Find where the given text appears and provide that cell's center as (x, y) coordinate. 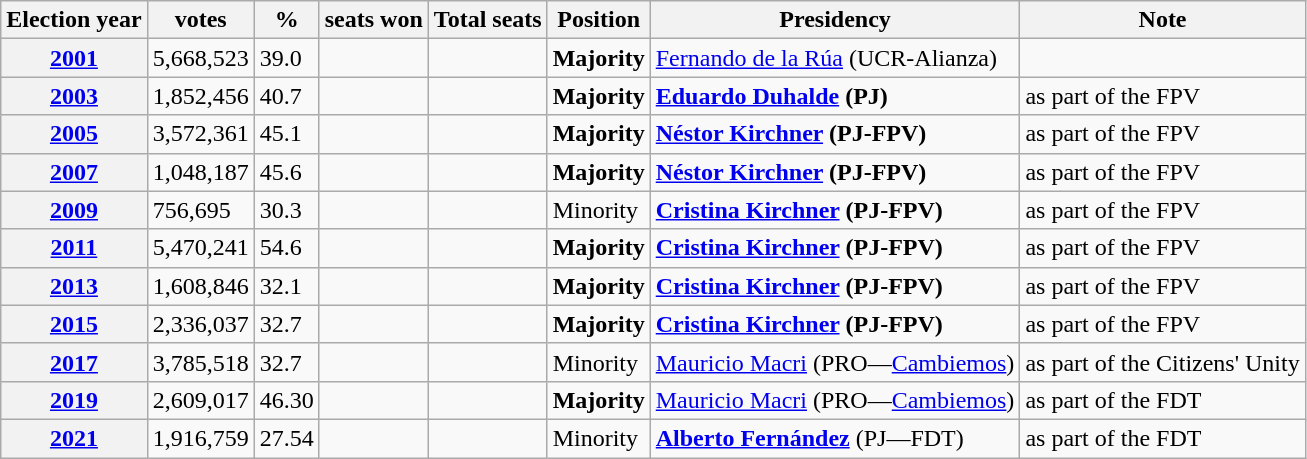
1,852,456 (200, 96)
2013 (74, 286)
2007 (74, 172)
3,572,361 (200, 134)
45.6 (286, 172)
46.30 (286, 400)
Note (1162, 20)
2,609,017 (200, 400)
40.7 (286, 96)
% (286, 20)
3,785,518 (200, 362)
Total seats (488, 20)
2019 (74, 400)
54.6 (286, 248)
1,916,759 (200, 438)
Eduardo Duhalde (PJ) (835, 96)
39.0 (286, 58)
2005 (74, 134)
Election year (74, 20)
1,048,187 (200, 172)
Position (598, 20)
30.3 (286, 210)
2009 (74, 210)
2015 (74, 324)
2,336,037 (200, 324)
27.54 (286, 438)
2003 (74, 96)
seats won (374, 20)
5,668,523 (200, 58)
Presidency (835, 20)
2017 (74, 362)
2001 (74, 58)
2011 (74, 248)
2021 (74, 438)
1,608,846 (200, 286)
32.1 (286, 286)
45.1 (286, 134)
756,695 (200, 210)
as part of the Citizens' Unity (1162, 362)
Alberto Fernández (PJ—FDT) (835, 438)
5,470,241 (200, 248)
votes (200, 20)
Fernando de la Rúa (UCR-Alianza) (835, 58)
